Find where the given text appears and provide that cell's center as [x, y] coordinate. 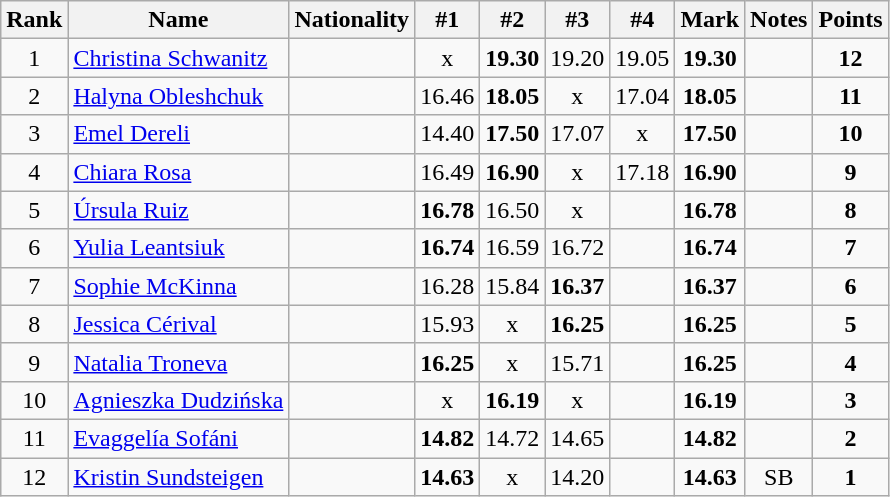
16.72 [578, 248]
Mark [710, 20]
Sophie McKinna [178, 286]
#4 [642, 20]
Name [178, 20]
16.49 [448, 172]
15.84 [512, 286]
Points [850, 20]
14.72 [512, 438]
14.20 [578, 477]
Christina Schwanitz [178, 58]
16.59 [512, 248]
Chiara Rosa [178, 172]
SB [779, 477]
Evaggelía Sofáni [178, 438]
Natalia Troneva [178, 362]
Jessica Cérival [178, 324]
17.04 [642, 96]
19.20 [578, 58]
16.50 [512, 210]
16.28 [448, 286]
Notes [779, 20]
Kristin Sundsteigen [178, 477]
#1 [448, 20]
Halyna Obleshchuk [178, 96]
#3 [578, 20]
15.71 [578, 362]
Nationality [352, 20]
16.46 [448, 96]
Rank [34, 20]
14.65 [578, 438]
Yulia Leantsiuk [178, 248]
19.05 [642, 58]
17.07 [578, 134]
14.40 [448, 134]
15.93 [448, 324]
17.18 [642, 172]
#2 [512, 20]
Agnieszka Dudzińska [178, 400]
Emel Dereli [178, 134]
Úrsula Ruiz [178, 210]
